Determine the [X, Y] coordinate at the center of the cell enclosing the given text.  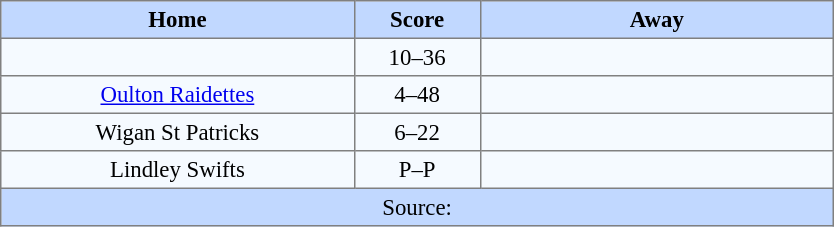
Home [178, 20]
Wigan St Patricks [178, 132]
Source: [418, 207]
P–P [417, 170]
4–48 [417, 95]
10–36 [417, 57]
Score [417, 20]
Lindley Swifts [178, 170]
Away [656, 20]
Oulton Raidettes [178, 95]
6–22 [417, 132]
